Pinpoint the cell where the given text exists, returning its [x, y] midpoint coordinate. 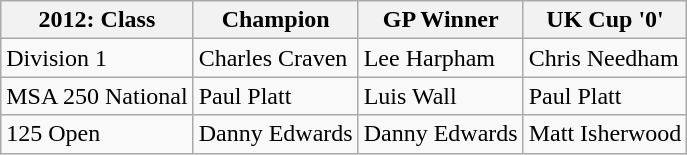
Lee Harpham [440, 58]
125 Open [97, 134]
Matt Isherwood [605, 134]
UK Cup '0' [605, 20]
MSA 250 National [97, 96]
Charles Craven [276, 58]
Luis Wall [440, 96]
Chris Needham [605, 58]
2012: Class [97, 20]
GP Winner [440, 20]
Division 1 [97, 58]
Champion [276, 20]
